Capture the cell that displays the provided text and extract its (X, Y) central coordinate. 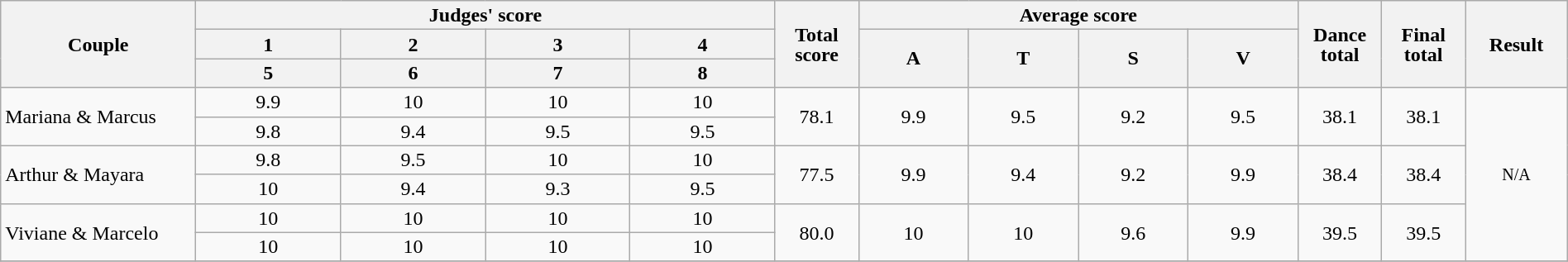
8 (703, 73)
80.0 (817, 232)
A (913, 59)
5 (268, 73)
6 (414, 73)
T (1024, 59)
77.5 (817, 174)
78.1 (817, 117)
Mariana & Marcus (98, 117)
4 (703, 45)
2 (414, 45)
Final total (1424, 45)
9.3 (557, 188)
9.6 (1133, 232)
Dance total (1340, 45)
Average score (1078, 15)
Arthur & Mayara (98, 174)
7 (557, 73)
1 (268, 45)
Result (1517, 45)
Judges' score (485, 15)
3 (557, 45)
S (1133, 59)
N/A (1517, 174)
Total score (817, 45)
V (1244, 59)
Viviane & Marcelo (98, 232)
Couple (98, 45)
